Return [x, y] of the center of cell containing provided text 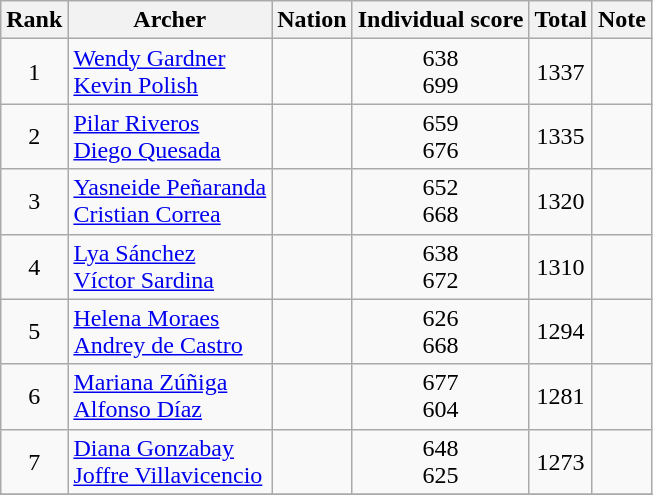
1281 [561, 396]
652668 [440, 202]
1 [34, 72]
5 [34, 332]
Total [561, 20]
7 [34, 462]
Lya SánchezVíctor Sardina [170, 266]
Rank [34, 20]
638672 [440, 266]
1320 [561, 202]
Note [622, 20]
1335 [561, 136]
6 [34, 396]
648625 [440, 462]
Individual score [440, 20]
1310 [561, 266]
1273 [561, 462]
Archer [170, 20]
1337 [561, 72]
626668 [440, 332]
Mariana ZúñigaAlfonso Díaz [170, 396]
Diana GonzabayJoffre Villavicencio [170, 462]
638699 [440, 72]
677604 [440, 396]
3 [34, 202]
2 [34, 136]
Yasneide PeñarandaCristian Correa [170, 202]
1294 [561, 332]
659676 [440, 136]
Pilar RiverosDiego Quesada [170, 136]
Wendy GardnerKevin Polish [170, 72]
Nation [312, 20]
4 [34, 266]
Helena MoraesAndrey de Castro [170, 332]
